From the cell containing the given text, extract its center point as (X, Y) coordinate. 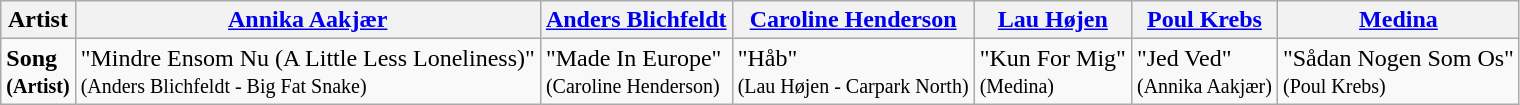
"Kun For Mig"(Medina) (1052, 72)
Annika Aakjær (308, 20)
"Sådan Nogen Som Os"(Poul Krebs) (1398, 72)
Song(Artist) (38, 72)
"Made In Europe"(Caroline Henderson) (636, 72)
Anders Blichfeldt (636, 20)
Poul Krebs (1204, 20)
Lau Højen (1052, 20)
"Håb"(Lau Højen - Carpark North) (853, 72)
Medina (1398, 20)
"Mindre Ensom Nu (A Little Less Loneliness)"(Anders Blichfeldt - Big Fat Snake) (308, 72)
Caroline Henderson (853, 20)
"Jed Ved"(Annika Aakjær) (1204, 72)
Artist (38, 20)
